Detect which cell encompasses the target text, then output its (x, y) center coordinate. 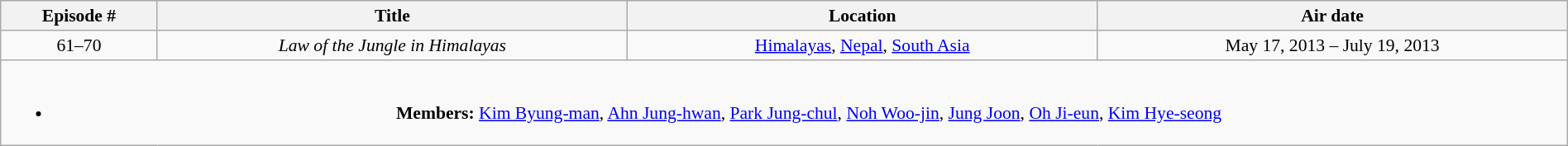
Law of the Jungle in Himalayas (392, 45)
Members: Kim Byung-man, Ahn Jung-hwan, Park Jung-chul, Noh Woo-jin, Jung Joon, Oh Ji-eun, Kim Hye-seong (784, 102)
Location (863, 16)
Title (392, 16)
May 17, 2013 – July 19, 2013 (1332, 45)
Air date (1332, 16)
Episode # (79, 16)
Himalayas, Nepal, South Asia (863, 45)
61–70 (79, 45)
